Output the (x, y) coordinate of the center of the cell containing the given text.  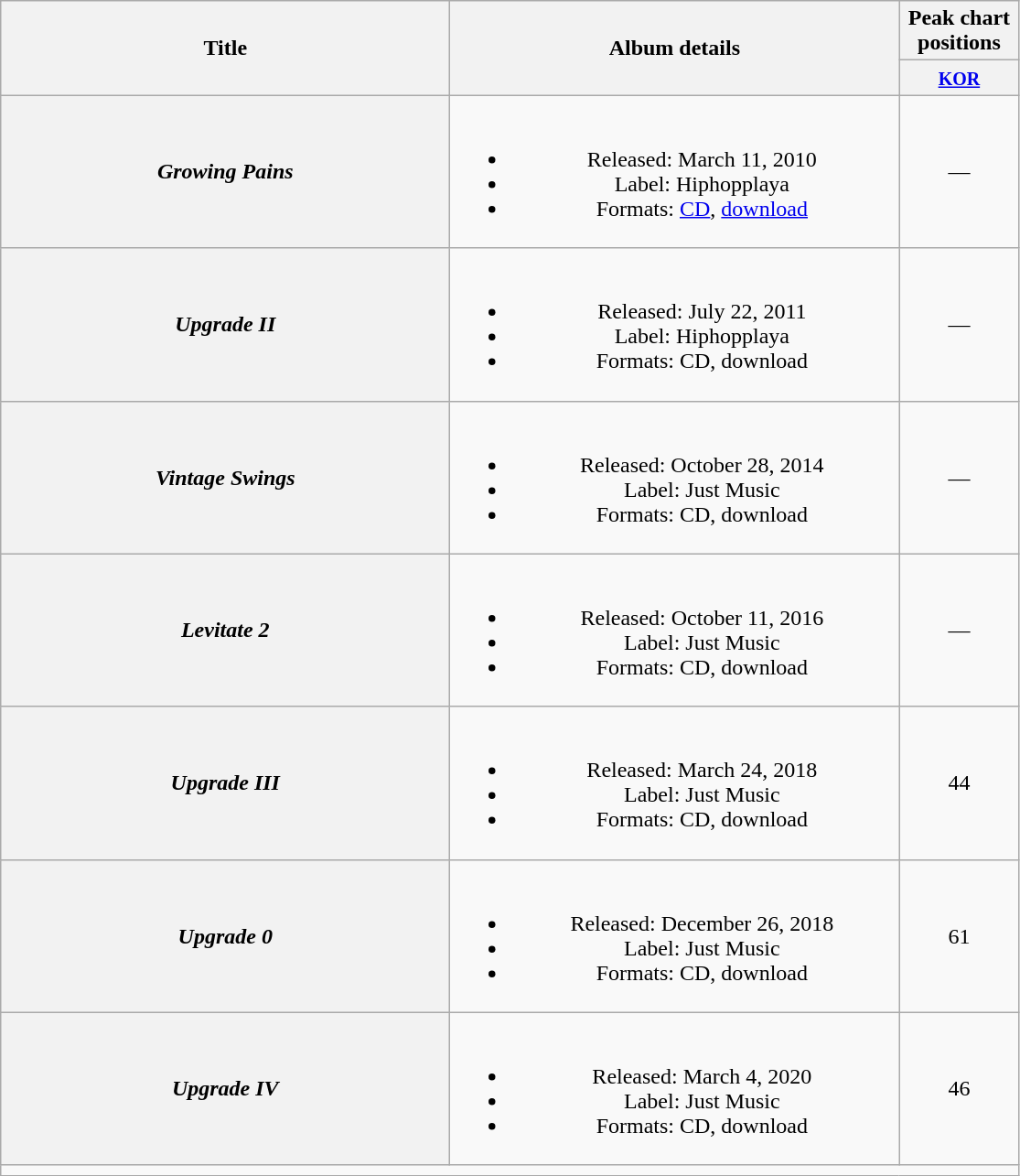
KOR (959, 78)
Growing Pains (225, 172)
Upgrade II (225, 324)
Released: October 28, 2014Label: Just MusicFormats: CD, download (675, 478)
61 (959, 935)
Released: October 11, 2016Label: Just MusicFormats: CD, download (675, 630)
44 (959, 783)
Peak chart positions (959, 31)
Released: March 11, 2010Label: HiphopplayaFormats: CD, download (675, 172)
Levitate 2 (225, 630)
Upgrade IV (225, 1089)
Upgrade 0 (225, 935)
Released: December 26, 2018Label: Just MusicFormats: CD, download (675, 935)
Released: March 4, 2020Label: Just MusicFormats: CD, download (675, 1089)
Released: July 22, 2011Label: HiphopplayaFormats: CD, download (675, 324)
Vintage Swings (225, 478)
46 (959, 1089)
Released: March 24, 2018Label: Just MusicFormats: CD, download (675, 783)
Title (225, 48)
Upgrade III (225, 783)
Album details (675, 48)
